Provide the [X, Y] coordinate of the cell's center where the given text is located.  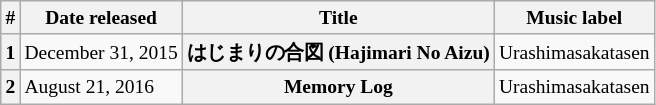
December 31, 2015 [102, 52]
Date released [102, 18]
Title [338, 18]
Music label [574, 18]
2 [10, 86]
1 [10, 52]
# [10, 18]
Memory Log [338, 86]
August 21, 2016 [102, 86]
はじまりの合図 (Hajimari No Aizu) [338, 52]
